Provide the (X, Y) coordinate of the cell's center where the given text is located.  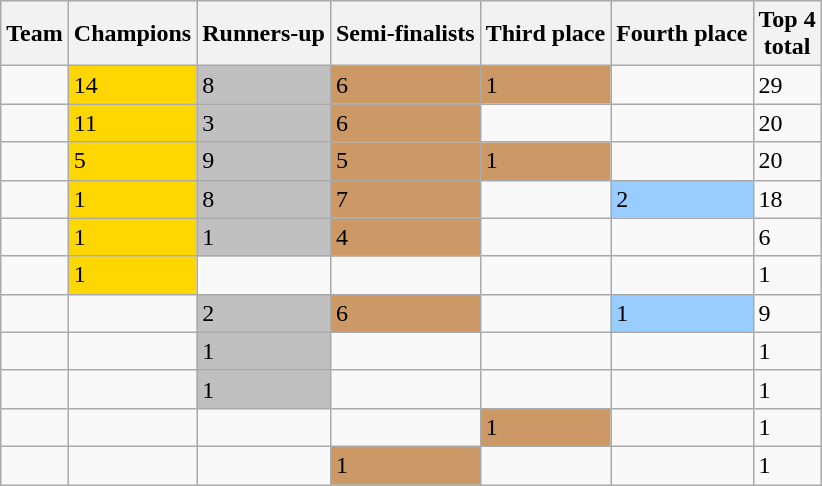
4 (405, 237)
18 (787, 199)
Champions (132, 34)
3 (264, 123)
Team (35, 34)
Fourth place (682, 34)
29 (787, 85)
Third place (545, 34)
7 (405, 199)
Semi-finalists (405, 34)
14 (132, 85)
Top 4total (787, 34)
Runners-up (264, 34)
11 (132, 123)
